Extract the [x, y] coordinate from the center of the cell holding the provided text.  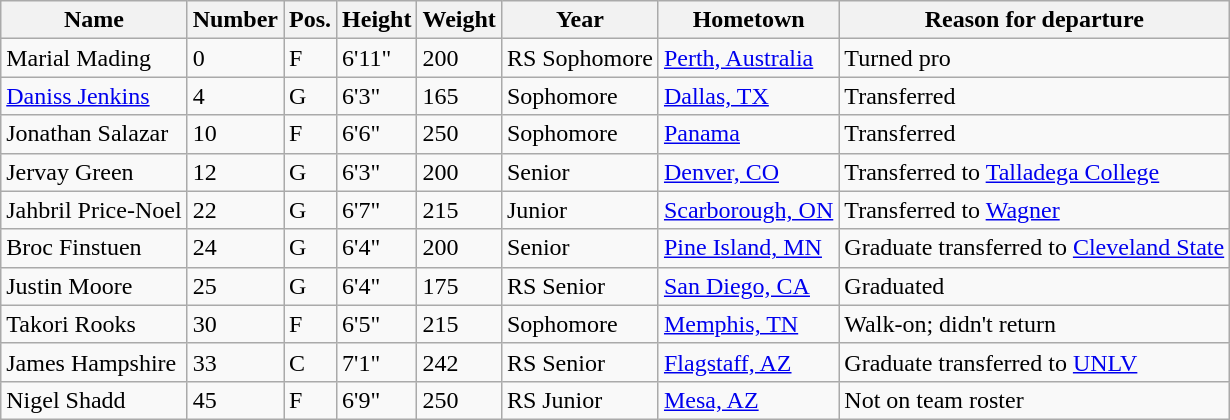
12 [235, 172]
Scarborough, ON [748, 210]
Graduated [1034, 286]
Graduate transferred to Cleveland State [1034, 248]
45 [235, 400]
30 [235, 324]
25 [235, 286]
6'7" [377, 210]
Takori Rooks [94, 324]
Graduate transferred to UNLV [1034, 362]
Turned pro [1034, 58]
33 [235, 362]
Justin Moore [94, 286]
Mesa, AZ [748, 400]
Hometown [748, 20]
6'11" [377, 58]
Name [94, 20]
RS Junior [580, 400]
242 [459, 362]
Transferred to Wagner [1034, 210]
Not on team roster [1034, 400]
Daniss Jenkins [94, 96]
James Hampshire [94, 362]
Transferred to Talladega College [1034, 172]
Pos. [310, 20]
175 [459, 286]
Nigel Shadd [94, 400]
Jonathan Salazar [94, 134]
Jervay Green [94, 172]
C [310, 362]
Panama [748, 134]
22 [235, 210]
Denver, CO [748, 172]
Flagstaff, AZ [748, 362]
Memphis, TN [748, 324]
24 [235, 248]
San Diego, CA [748, 286]
Reason for departure [1034, 20]
4 [235, 96]
Number [235, 20]
RS Sophomore [580, 58]
165 [459, 96]
Height [377, 20]
6'5" [377, 324]
Broc Finstuen [94, 248]
Jahbril Price-Noel [94, 210]
Pine Island, MN [748, 248]
Marial Mading [94, 58]
6'9" [377, 400]
Walk-on; didn't return [1034, 324]
10 [235, 134]
7'1" [377, 362]
6'6" [377, 134]
Junior [580, 210]
0 [235, 58]
Perth, Australia [748, 58]
Weight [459, 20]
Dallas, TX [748, 96]
Year [580, 20]
